Pinpoint the cell where the given text exists, returning its (X, Y) midpoint coordinate. 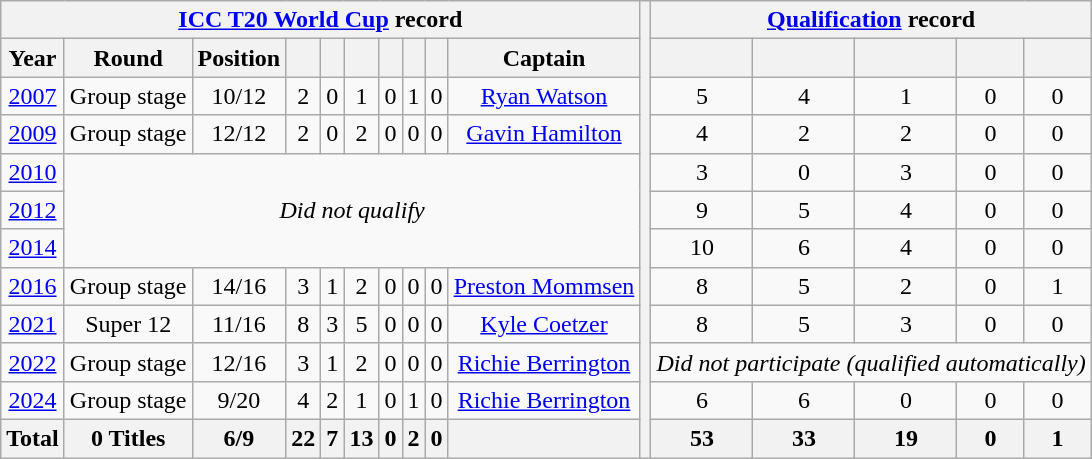
0 Titles (128, 438)
10 (702, 248)
12/12 (239, 134)
53 (702, 438)
7 (332, 438)
Qualification record (871, 20)
Kyle Coetzer (544, 324)
9/20 (239, 400)
Ryan Watson (544, 96)
Total (33, 438)
Captain (544, 58)
2007 (33, 96)
14/16 (239, 286)
11/16 (239, 324)
6/9 (239, 438)
Did not participate (qualified automatically) (871, 362)
2010 (33, 172)
Round (128, 58)
9 (702, 210)
13 (362, 438)
Year (33, 58)
ICC T20 World Cup record (320, 20)
Super 12 (128, 324)
Gavin Hamilton (544, 134)
Position (239, 58)
2012 (33, 210)
22 (304, 438)
10/12 (239, 96)
2009 (33, 134)
2014 (33, 248)
12/16 (239, 362)
19 (906, 438)
33 (804, 438)
Preston Mommsen (544, 286)
2016 (33, 286)
2024 (33, 400)
Did not qualify (352, 210)
2021 (33, 324)
2022 (33, 362)
